Provide the [x, y] coordinate of the cell's center where the given text is located.  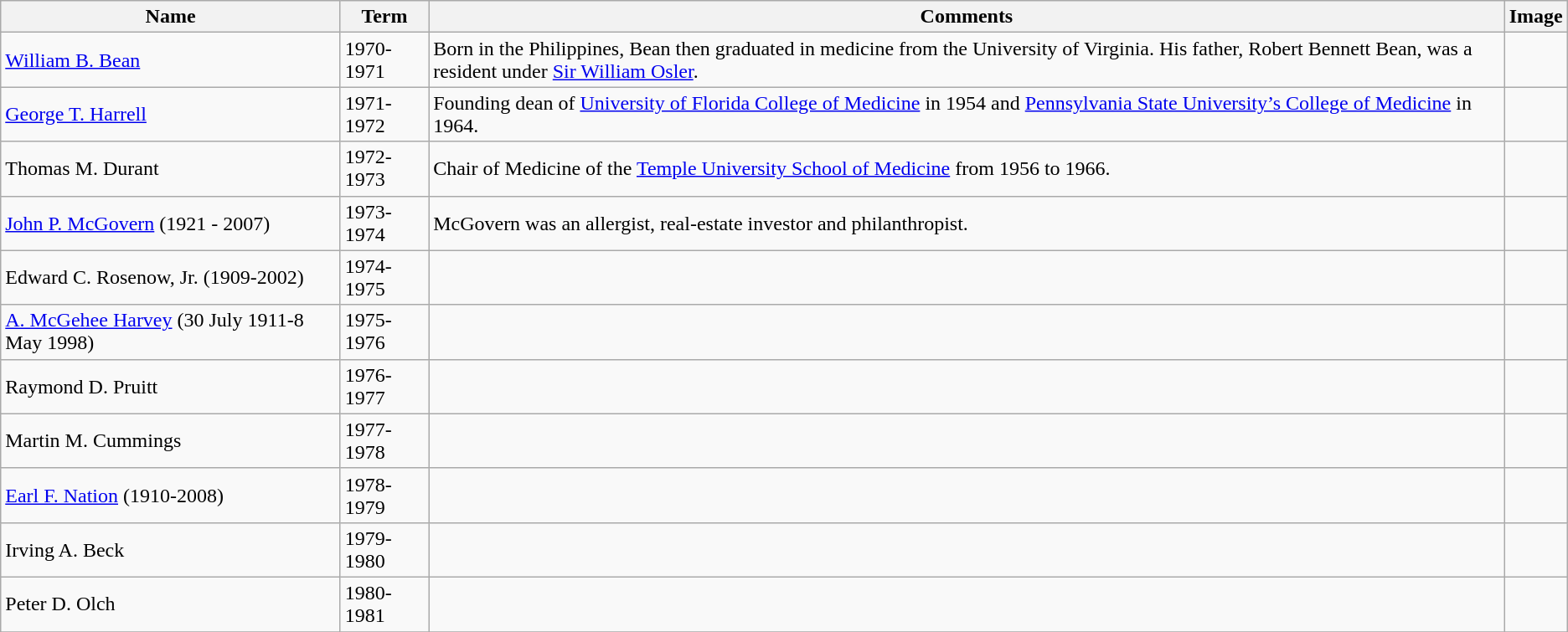
1971-1972 [384, 114]
John P. McGovern (1921 - 2007) [171, 223]
1980-1981 [384, 604]
1976-1977 [384, 387]
Thomas M. Durant [171, 169]
1978-1979 [384, 496]
1979-1980 [384, 549]
Irving A. Beck [171, 549]
Term [384, 17]
Comments [967, 17]
1970-1971 [384, 60]
Edward C. Rosenow, Jr. (1909-2002) [171, 278]
A. McGehee Harvey (30 July 1911-8 May 1998) [171, 331]
Image [1536, 17]
Martin M. Cummings [171, 440]
Name [171, 17]
1977-1978 [384, 440]
1975-1976 [384, 331]
Founding dean of University of Florida College of Medicine in 1954 and Pennsylvania State University’s College of Medicine in 1964. [967, 114]
Peter D. Olch [171, 604]
Raymond D. Pruitt [171, 387]
1974-1975 [384, 278]
Earl F. Nation (1910-2008) [171, 496]
1973-1974 [384, 223]
William B. Bean [171, 60]
George T. Harrell [171, 114]
McGovern was an allergist, real-estate investor and philanthropist. [967, 223]
1972-1973 [384, 169]
Chair of Medicine of the Temple University School of Medicine from 1956 to 1966. [967, 169]
